Search for the cell housing the specified text and yield its (x, y) center coordinate. 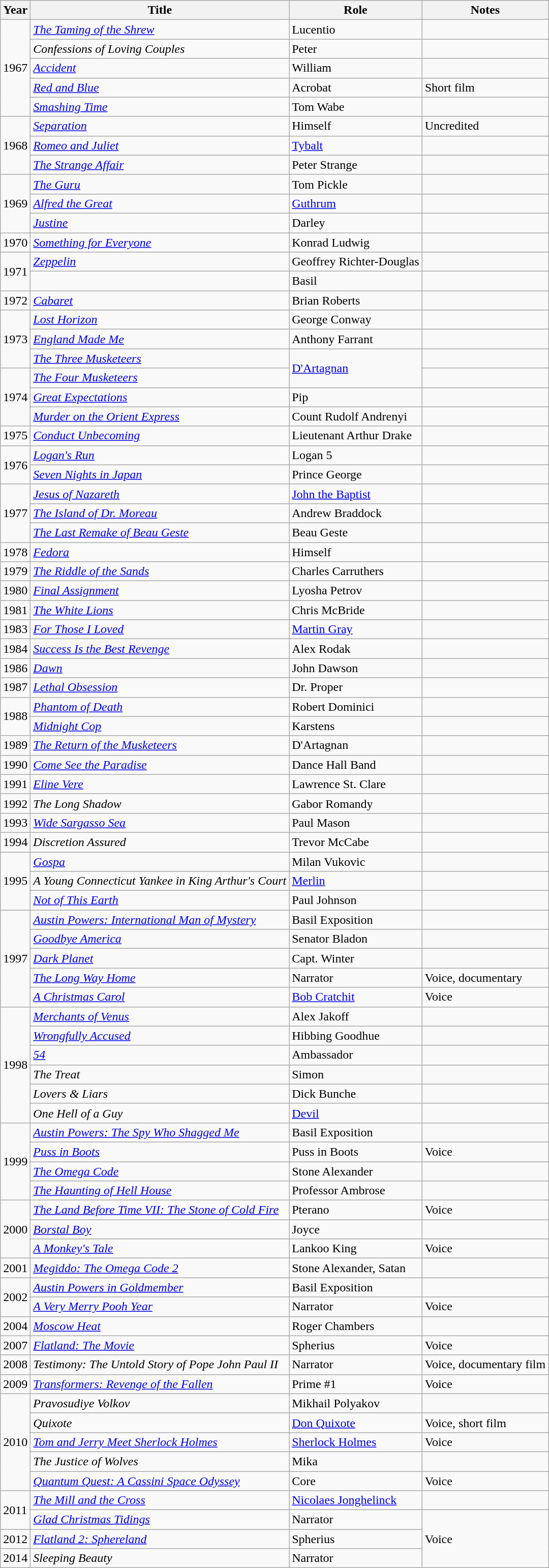
Basil (356, 281)
Flatland: The Movie (160, 1345)
2011 (15, 1510)
Pravosudiye Volkov (160, 1403)
Red and Blue (160, 87)
2010 (15, 1442)
Lieutenant Arthur Drake (356, 436)
Andrew Braddock (356, 513)
Seven Nights in Japan (160, 474)
1969 (15, 203)
Lyosha Petrov (356, 591)
Midnight Cop (160, 726)
1970 (15, 243)
1980 (15, 591)
The Haunting of Hell House (160, 1191)
The Land Before Time VII: The Stone of Cold Fire (160, 1210)
Flatland 2: Sphereland (160, 1539)
1977 (15, 513)
1987 (15, 687)
Wide Sargasso Sea (160, 823)
John the Baptist (356, 494)
England Made Me (160, 339)
Merlin (356, 881)
1991 (15, 784)
Paul Johnson (356, 900)
Konrad Ludwig (356, 243)
Megiddo: The Omega Code 2 (160, 1268)
Guthrum (356, 203)
William (356, 68)
Confessions of Loving Couples (160, 49)
Lost Horizon (160, 320)
1979 (15, 571)
Role (356, 10)
Gabor Romandy (356, 803)
1983 (15, 629)
Sleeping Beauty (160, 1558)
Zeppelin (160, 262)
Austin Powers: International Man of Mystery (160, 920)
1988 (15, 716)
For Those I Loved (160, 629)
1984 (15, 649)
1992 (15, 803)
1972 (15, 300)
54 (160, 1055)
One Hell of a Guy (160, 1113)
Justine (160, 223)
Separation (160, 126)
1978 (15, 552)
2012 (15, 1539)
Mika (356, 1461)
Lankoo King (356, 1249)
1973 (15, 339)
Great Expectations (160, 397)
Paul Mason (356, 823)
The Three Musketeers (160, 358)
Acrobat (356, 87)
Milan Vukovic (356, 862)
Tom and Jerry Meet Sherlock Holmes (160, 1442)
Something for Everyone (160, 243)
Ambassador (356, 1055)
2007 (15, 1345)
Murder on the Orient Express (160, 416)
Voice, documentary (485, 978)
Borstal Boy (160, 1229)
The Return of the Musketeers (160, 745)
1989 (15, 745)
Alex Jakoff (356, 1016)
Trevor McCabe (356, 842)
Nicolaes Jonghelinck (356, 1500)
The Taming of the Shrew (160, 29)
1997 (15, 958)
Voice, documentary film (485, 1365)
Darley (356, 223)
Anthony Farrant (356, 339)
Hibbing Goodhue (356, 1036)
Dark Planet (160, 958)
The Last Remake of Beau Geste (160, 532)
Tom Pickle (356, 184)
2009 (15, 1384)
The Treat (160, 1074)
Prince George (356, 474)
Testimony: The Untold Story of Pope John Paul II (160, 1365)
Bob Cratchit (356, 997)
Peter Strange (356, 165)
The Island of Dr. Moreau (160, 513)
Prime #1 (356, 1384)
Final Assignment (160, 591)
The Omega Code (160, 1171)
1993 (15, 823)
Transformers: Revenge of the Fallen (160, 1384)
1976 (15, 465)
Phantom of Death (160, 707)
The Long Shadow (160, 803)
Austin Powers in Goldmember (160, 1287)
1986 (15, 668)
Martin Gray (356, 629)
Cabaret (160, 300)
Dr. Proper (356, 687)
1967 (15, 68)
The Long Way Home (160, 978)
Beau Geste (356, 532)
Joyce (356, 1229)
2001 (15, 1268)
Mikhail Polyakov (356, 1403)
Alex Rodak (356, 649)
Chris McBride (356, 610)
Devil (356, 1113)
Eline Vere (160, 784)
A Young Connecticut Yankee in King Arthur's Court (160, 881)
Dick Bunche (356, 1094)
The Mill and the Cross (160, 1500)
Professor Ambrose (356, 1191)
Brian Roberts (356, 300)
1981 (15, 610)
Logan's Run (160, 455)
1998 (15, 1065)
Romeo and Juliet (160, 145)
2000 (15, 1229)
Austin Powers: The Spy Who Shagged Me (160, 1132)
Geoffrey Richter-Douglas (356, 262)
John Dawson (356, 668)
Merchants of Venus (160, 1016)
1971 (15, 272)
Come See the Paradise (160, 765)
Goodbye America (160, 939)
Year (15, 10)
Accident (160, 68)
Jesus of Nazareth (160, 494)
Wrongfully Accused (160, 1036)
2002 (15, 1297)
Peter (356, 49)
Capt. Winter (356, 958)
Voice, short film (485, 1423)
The Guru (160, 184)
Logan 5 (356, 455)
A Monkey's Tale (160, 1249)
Dawn (160, 668)
1975 (15, 436)
Discretion Assured (160, 842)
Senator Bladon (356, 939)
Lethal Obsession (160, 687)
Notes (485, 10)
Not of This Earth (160, 900)
Core (356, 1481)
Lovers & Liars (160, 1094)
Gospa (160, 862)
Uncredited (485, 126)
Pterano (356, 1210)
Moscow Heat (160, 1326)
Lawrence St. Clare (356, 784)
A Very Merry Pooh Year (160, 1307)
Alfred the Great (160, 203)
Fedora (160, 552)
Dance Hall Band (356, 765)
Success Is the Best Revenge (160, 649)
Sherlock Holmes (356, 1442)
Tybalt (356, 145)
Don Quixote (356, 1423)
2014 (15, 1558)
The Four Musketeers (160, 378)
A Christmas Carol (160, 997)
Title (160, 10)
The Strange Affair (160, 165)
Stone Alexander (356, 1171)
Robert Dominici (356, 707)
Simon (356, 1074)
1994 (15, 842)
Glad Christmas Tidings (160, 1520)
Karstens (356, 726)
Count Rudolf Andrenyi (356, 416)
1990 (15, 765)
Short film (485, 87)
Roger Chambers (356, 1326)
The Riddle of the Sands (160, 571)
1999 (15, 1161)
Stone Alexander, Satan (356, 1268)
The White Lions (160, 610)
Conduct Unbecoming (160, 436)
George Conway (356, 320)
1995 (15, 881)
Pip (356, 397)
Charles Carruthers (356, 571)
Smashing Time (160, 107)
Quantum Quest: A Cassini Space Odyssey (160, 1481)
2008 (15, 1365)
Quixote (160, 1423)
Tom Wabe (356, 107)
Lucentio (356, 29)
1974 (15, 397)
The Justice of Wolves (160, 1461)
1968 (15, 145)
2004 (15, 1326)
